Return (X, Y) of the center of cell containing provided text 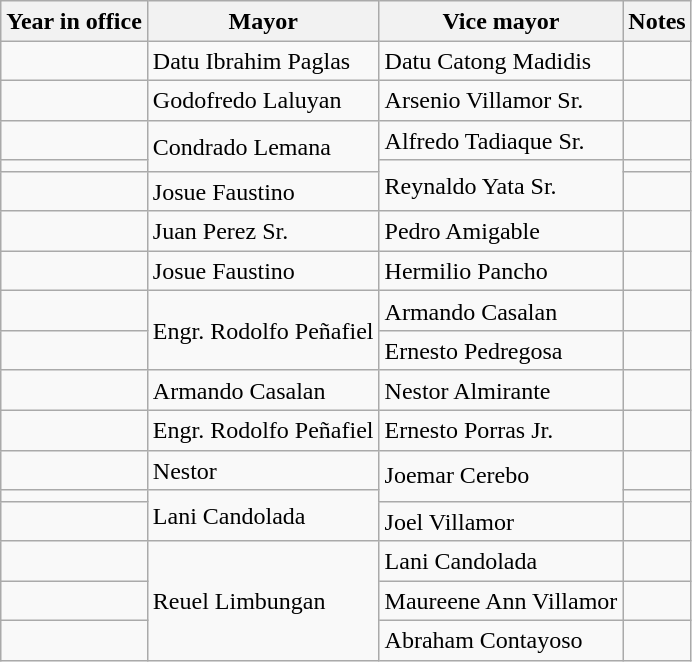
Datu Catong Madidis (501, 61)
Vice mayor (501, 21)
Nestor (263, 470)
Hermilio Pancho (501, 271)
Year in office (74, 21)
Joel Villamor (501, 521)
Reynaldo Yata Sr. (501, 186)
Condrado Lemana (263, 146)
Datu Ibrahim Paglas (263, 61)
Abraham Contayoso (501, 641)
Nestor Almirante (501, 390)
Maureene Ann Villamor (501, 601)
Juan Perez Sr. (263, 231)
Joemar Cerebo (501, 476)
Arsenio Villamor Sr. (501, 100)
Reuel Limbungan (263, 601)
Ernesto Pedregosa (501, 351)
Ernesto Porras Jr. (501, 430)
Mayor (263, 21)
Notes (657, 21)
Alfredo Tadiaque Sr. (501, 140)
Godofredo Laluyan (263, 100)
Pedro Amigable (501, 231)
